Find where the given text appears and provide that cell's center as (x, y) coordinate. 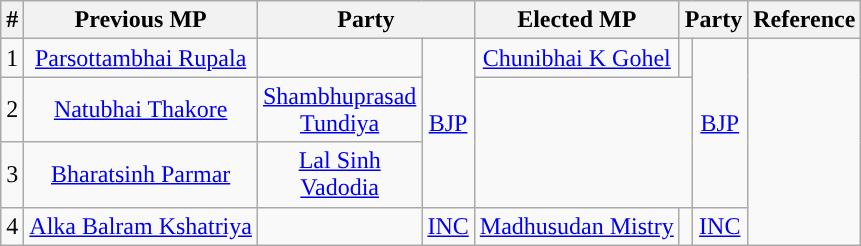
Previous MP (141, 20)
4 (12, 226)
Lal Sinh Vadodia (339, 174)
2 (12, 110)
Shambhuprasad Tundiya (339, 110)
1 (12, 58)
Alka Balram Kshatriya (141, 226)
Chunibhai K Gohel (576, 58)
Parsottambhai Rupala (141, 58)
Bharatsinh Parmar (141, 174)
Madhusudan Mistry (576, 226)
Reference (804, 20)
# (12, 20)
Elected MP (576, 20)
3 (12, 174)
Natubhai Thakore (141, 110)
